For the text-containing cell, return its midpoint in [X, Y] coordinate format. 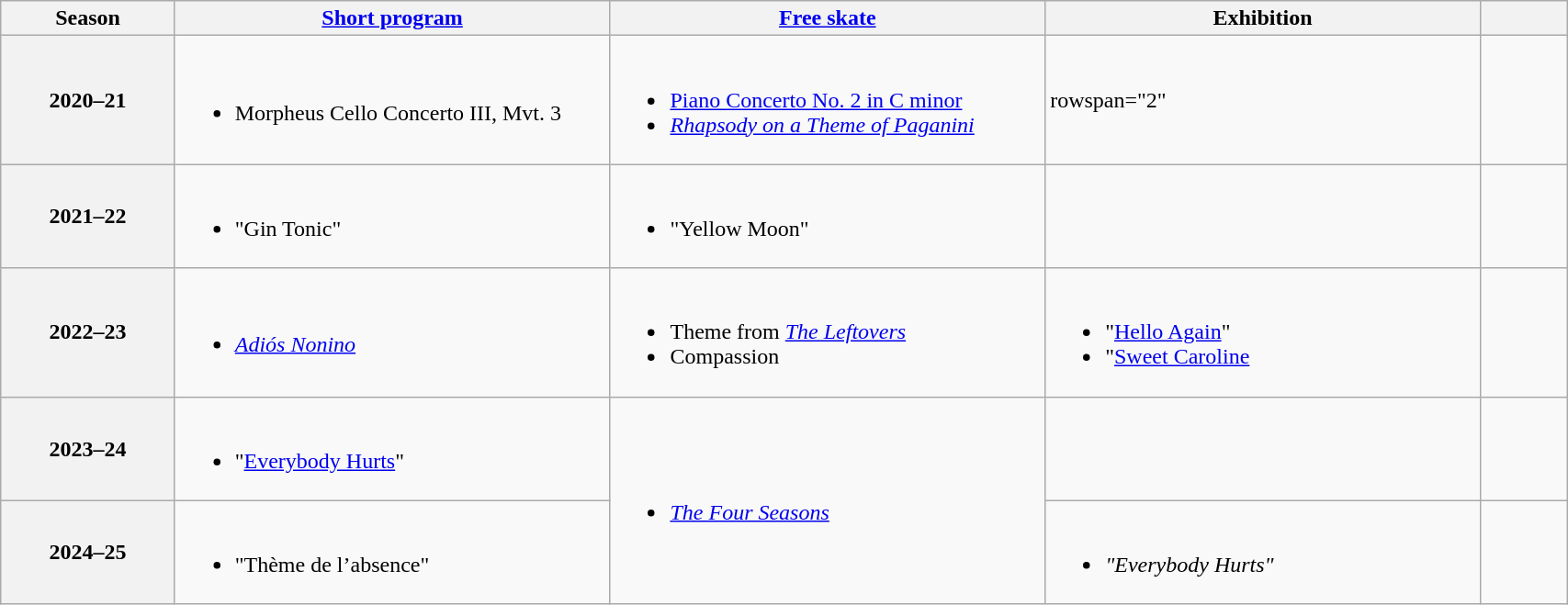
"Hello Again""Sweet Caroline [1263, 332]
The Four Seasons [828, 500]
"Yellow Moon" [828, 217]
2022–23 [88, 332]
"Gin Tonic" [392, 217]
2023–24 [88, 448]
rowspan="2" [1263, 100]
2021–22 [88, 217]
Theme from The LeftoversCompassion [828, 332]
Season [88, 18]
Free skate [828, 18]
2020–21 [88, 100]
2024–25 [88, 553]
"Thème de l’absence" [392, 553]
Piano Concerto No. 2 in C minorRhapsody on a Theme of Paganini [828, 100]
Short program [392, 18]
Adiós Nonino [392, 332]
Exhibition [1263, 18]
Morpheus Cello Concerto III, Mvt. 3 [392, 100]
